Locate the cell with the specified text and output its (X, Y) center coordinate. 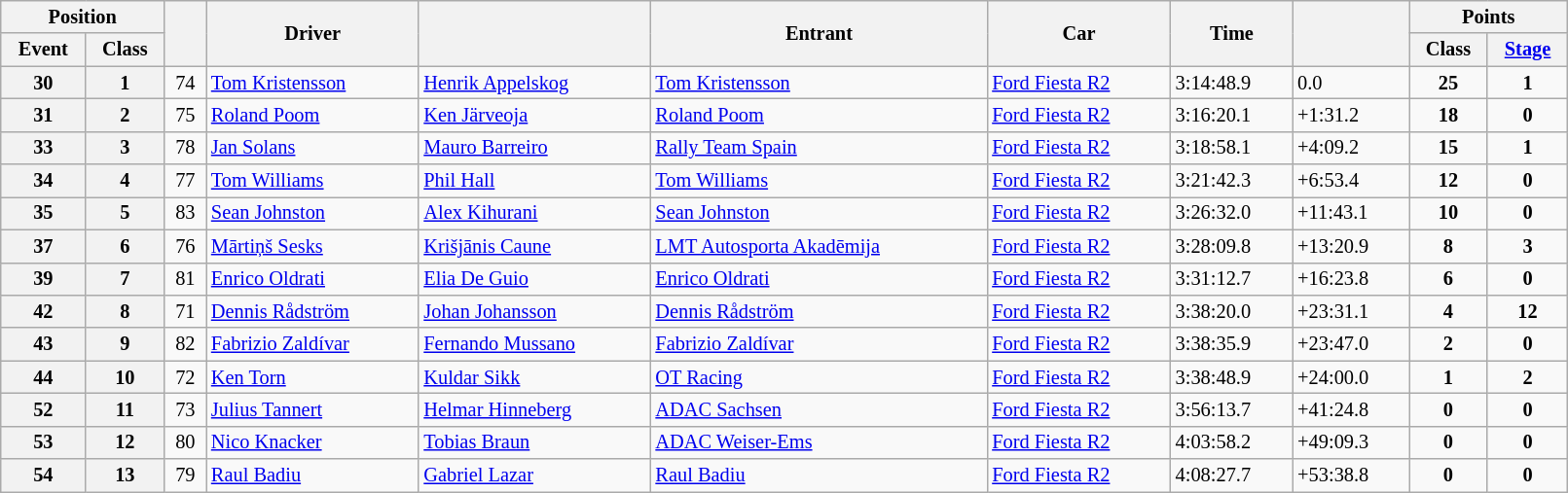
+6:53.4 (1351, 181)
3:26:32.0 (1232, 213)
3:38:20.0 (1232, 311)
25 (1448, 83)
71 (185, 311)
Mauro Barreiro (534, 148)
Event (43, 50)
30 (43, 83)
Car (1078, 33)
78 (185, 148)
+23:47.0 (1351, 344)
79 (185, 475)
3:16:20.1 (1232, 115)
3:56:13.7 (1232, 409)
35 (43, 213)
5 (125, 213)
54 (43, 475)
3:14:48.9 (1232, 83)
Henrik Appelskog (534, 83)
Krišjānis Caune (534, 246)
Rally Team Spain (820, 148)
Gabriel Lazar (534, 475)
Stage (1528, 50)
Driver (312, 33)
3:21:42.3 (1232, 181)
0.0 (1351, 83)
ADAC Sachsen (820, 409)
Kuldar Sikk (534, 377)
77 (185, 181)
Elia De Guio (534, 279)
Entrant (820, 33)
3:31:12.7 (1232, 279)
OT Racing (820, 377)
9 (125, 344)
+11:43.1 (1351, 213)
11 (125, 409)
Tobias Braun (534, 442)
+13:20.9 (1351, 246)
81 (185, 279)
39 (43, 279)
72 (185, 377)
Position (83, 17)
3:38:48.9 (1232, 377)
Mārtiņš Sesks (312, 246)
+4:09.2 (1351, 148)
82 (185, 344)
37 (43, 246)
Fernando Mussano (534, 344)
+49:09.3 (1351, 442)
+24:00.0 (1351, 377)
+41:24.8 (1351, 409)
34 (43, 181)
Time (1232, 33)
74 (185, 83)
+16:23.8 (1351, 279)
15 (1448, 148)
Nico Knacker (312, 442)
83 (185, 213)
53 (43, 442)
80 (185, 442)
Alex Kihurani (534, 213)
Helmar Hinneberg (534, 409)
33 (43, 148)
Phil Hall (534, 181)
76 (185, 246)
52 (43, 409)
+23:31.1 (1351, 311)
Julius Tannert (312, 409)
75 (185, 115)
Ken Torn (312, 377)
Ken Järveoja (534, 115)
4:03:58.2 (1232, 442)
44 (43, 377)
4:08:27.7 (1232, 475)
7 (125, 279)
LMT Autosporta Akadēmija (820, 246)
Jan Solans (312, 148)
42 (43, 311)
Points (1489, 17)
3:38:35.9 (1232, 344)
+1:31.2 (1351, 115)
ADAC Weiser-Ems (820, 442)
Johan Johansson (534, 311)
13 (125, 475)
31 (43, 115)
43 (43, 344)
73 (185, 409)
18 (1448, 115)
+53:38.8 (1351, 475)
3:28:09.8 (1232, 246)
3:18:58.1 (1232, 148)
